Pinpoint the cell where the given text exists, returning its [X, Y] midpoint coordinate. 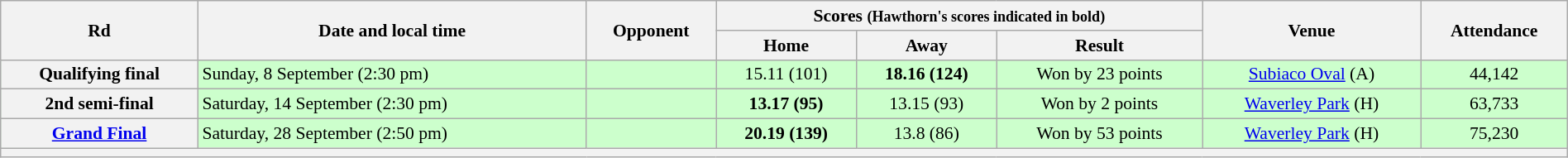
Rd [99, 30]
Subiaco Oval (A) [1312, 74]
Saturday, 28 September (2:50 pm) [392, 134]
Saturday, 14 September (2:30 pm) [392, 104]
Opponent [652, 30]
Won by 53 points [1100, 134]
18.16 (124) [926, 74]
13.8 (86) [926, 134]
Won by 2 points [1100, 104]
Result [1100, 45]
Sunday, 8 September (2:30 pm) [392, 74]
15.11 (101) [786, 74]
Grand Final [99, 134]
Home [786, 45]
Venue [1312, 30]
13.15 (93) [926, 104]
44,142 [1494, 74]
Attendance [1494, 30]
75,230 [1494, 134]
Date and local time [392, 30]
20.19 (139) [786, 134]
Away [926, 45]
Qualifying final [99, 74]
63,733 [1494, 104]
2nd semi-final [99, 104]
13.17 (95) [786, 104]
Won by 23 points [1100, 74]
Scores (Hawthorn's scores indicated in bold) [959, 16]
